For the text-containing cell, return its midpoint in (X, Y) coordinate format. 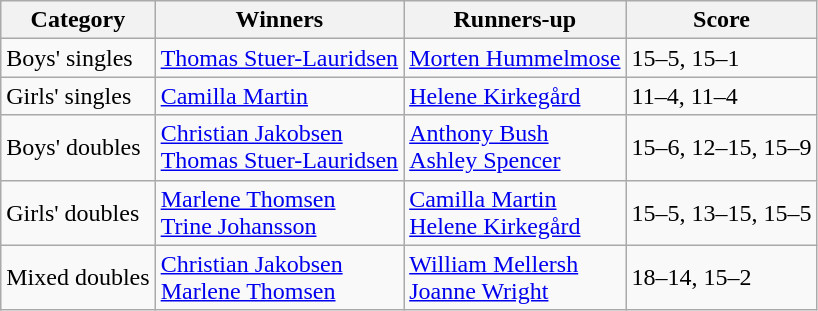
Mixed doubles (78, 278)
11–4, 11–4 (722, 96)
Christian Jakobsen Thomas Stuer-Lauridsen (280, 148)
Morten Hummelmose (515, 58)
Camilla Martin Helene Kirkegård (515, 212)
Camilla Martin (280, 96)
William Mellersh Joanne Wright (515, 278)
Boys' doubles (78, 148)
Christian Jakobsen Marlene Thomsen (280, 278)
Boys' singles (78, 58)
15–5, 13–15, 15–5 (722, 212)
Thomas Stuer-Lauridsen (280, 58)
18–14, 15–2 (722, 278)
Girls' doubles (78, 212)
Score (722, 20)
Anthony Bush Ashley Spencer (515, 148)
Runners-up (515, 20)
Winners (280, 20)
15–6, 12–15, 15–9 (722, 148)
Marlene Thomsen Trine Johansson (280, 212)
Category (78, 20)
Girls' singles (78, 96)
Helene Kirkegård (515, 96)
15–5, 15–1 (722, 58)
